Locate the cell with the specified text and output its [X, Y] center coordinate. 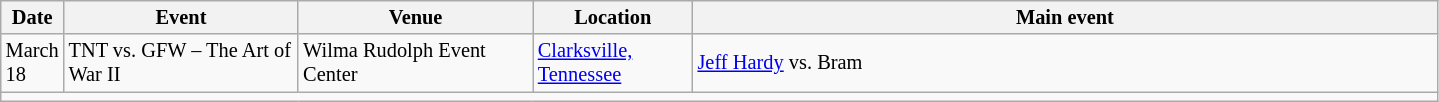
March 18 [32, 63]
Wilma Rudolph Event Center [416, 63]
Jeff Hardy vs. Bram [1066, 63]
TNT vs. GFW – The Art of War II [182, 63]
Main event [1066, 17]
Event [182, 17]
Date [32, 17]
Venue [416, 17]
Location [613, 17]
Clarksville, Tennessee [613, 63]
